Find where the given text appears and provide that cell's center as [x, y] coordinate. 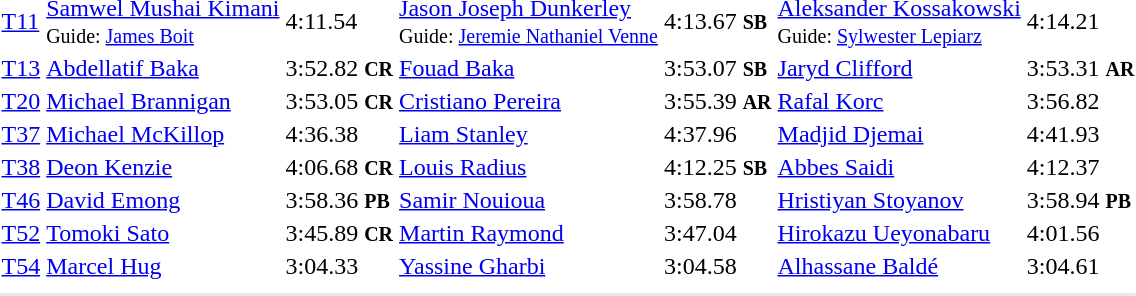
Hristiyan Stoyanov [899, 200]
3:58.36 PB [340, 200]
4:36.38 [340, 134]
4:37.96 [718, 134]
Samir Nouioua [529, 200]
T13 [21, 68]
Alhassane Baldé [899, 266]
Michael McKillop [163, 134]
T52 [21, 233]
3:53.07 SB [718, 68]
Marcel Hug [163, 266]
Fouad Baka [529, 68]
Martin Raymond [529, 233]
David Emong [163, 200]
T54 [21, 266]
4:12.25 SB [718, 167]
Jaryd Clifford [899, 68]
Hirokazu Ueyonabaru [899, 233]
Liam Stanley [529, 134]
Rafal Korc [899, 101]
Michael Brannigan [163, 101]
4:12.37 [1080, 167]
3:04.61 [1080, 266]
Abdellatif Baka [163, 68]
3:53.31 AR [1080, 68]
3:52.82 CR [340, 68]
3:47.04 [718, 233]
3:04.33 [340, 266]
3:45.89 CR [340, 233]
3:58.78 [718, 200]
T37 [21, 134]
T38 [21, 167]
4:41.93 [1080, 134]
T20 [21, 101]
4:06.68 CR [340, 167]
3:56.82 [1080, 101]
4:01.56 [1080, 233]
Tomoki Sato [163, 233]
Louis Radius [529, 167]
3:04.58 [718, 266]
Madjid Djemai [899, 134]
Abbes Saidi [899, 167]
Cristiano Pereira [529, 101]
3:55.39 AR [718, 101]
3:53.05 CR [340, 101]
Yassine Gharbi [529, 266]
T46 [21, 200]
3:58.94 PB [1080, 200]
Deon Kenzie [163, 167]
